For the text-containing cell, return its midpoint in [X, Y] coordinate format. 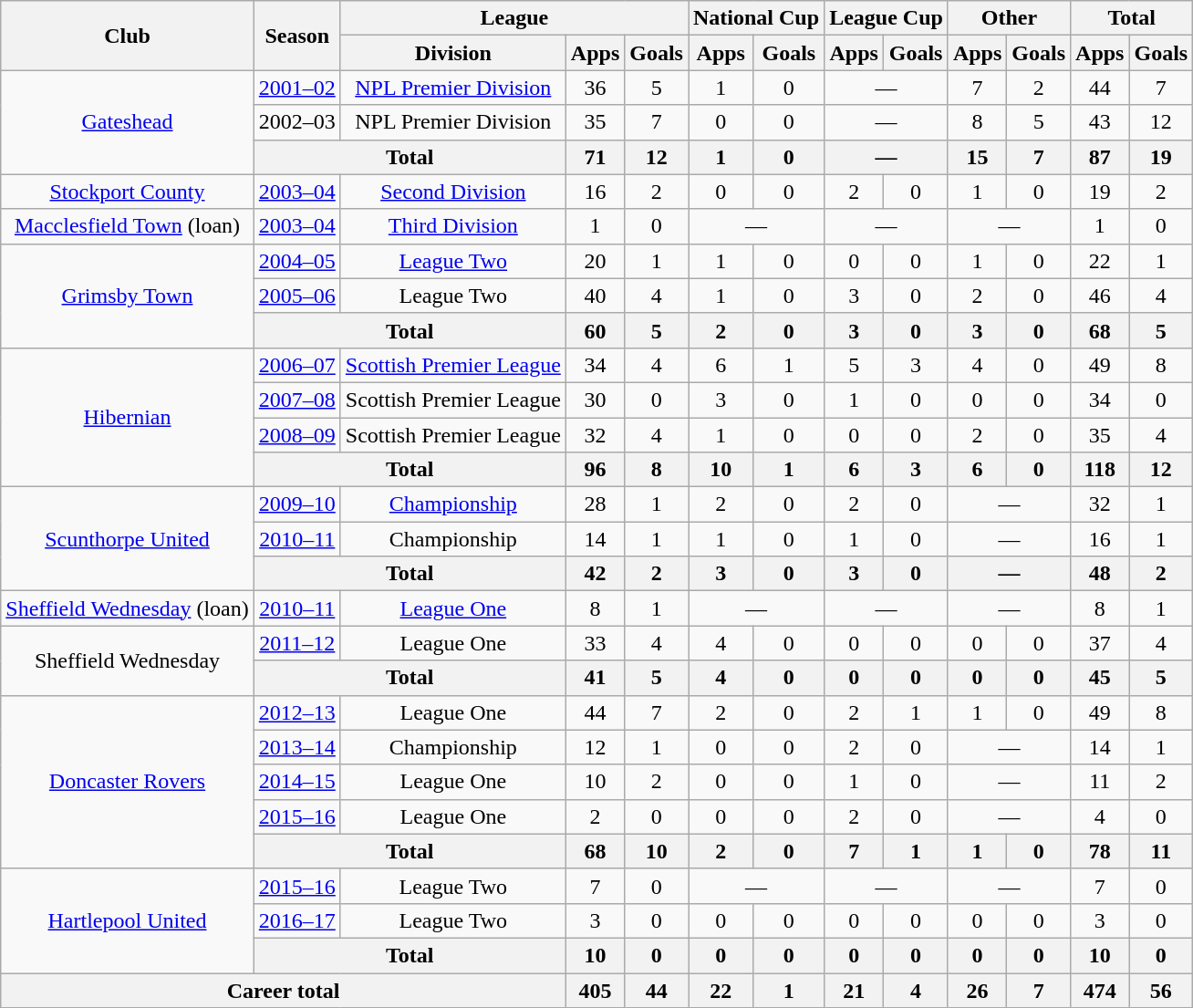
Season [297, 36]
56 [1161, 990]
Hartlepool United [128, 920]
Sheffield Wednesday [128, 660]
41 [595, 678]
36 [595, 88]
Sheffield Wednesday (loan) [128, 608]
42 [595, 574]
Hibernian [128, 417]
2008–09 [297, 435]
League [514, 18]
2002–03 [297, 122]
Other [1009, 18]
37 [1100, 643]
2006–07 [297, 365]
474 [1100, 990]
2013–14 [297, 747]
15 [977, 157]
33 [595, 643]
26 [977, 990]
League Cup [887, 18]
46 [1100, 296]
78 [1100, 851]
118 [1100, 470]
2014–15 [297, 782]
2011–12 [297, 643]
2016–17 [297, 920]
Division [452, 53]
48 [1100, 574]
2012–13 [297, 712]
60 [595, 330]
405 [595, 990]
40 [595, 296]
National Cup [755, 18]
87 [1100, 157]
2009–10 [297, 504]
Doncaster Rovers [128, 782]
Career total [284, 990]
Macclesfield Town (loan) [128, 226]
2001–02 [297, 88]
Third Division [452, 226]
43 [1100, 122]
Gateshead [128, 122]
Second Division [452, 192]
Club [128, 36]
30 [595, 400]
21 [854, 990]
2005–06 [297, 296]
Stockport County [128, 192]
45 [1100, 678]
2004–05 [297, 261]
96 [595, 470]
Scunthorpe United [128, 539]
Grimsby Town [128, 296]
71 [595, 157]
2007–08 [297, 400]
20 [595, 261]
28 [595, 504]
